Return the (X, Y) coordinate for the center point of the cell that contains the specified text.  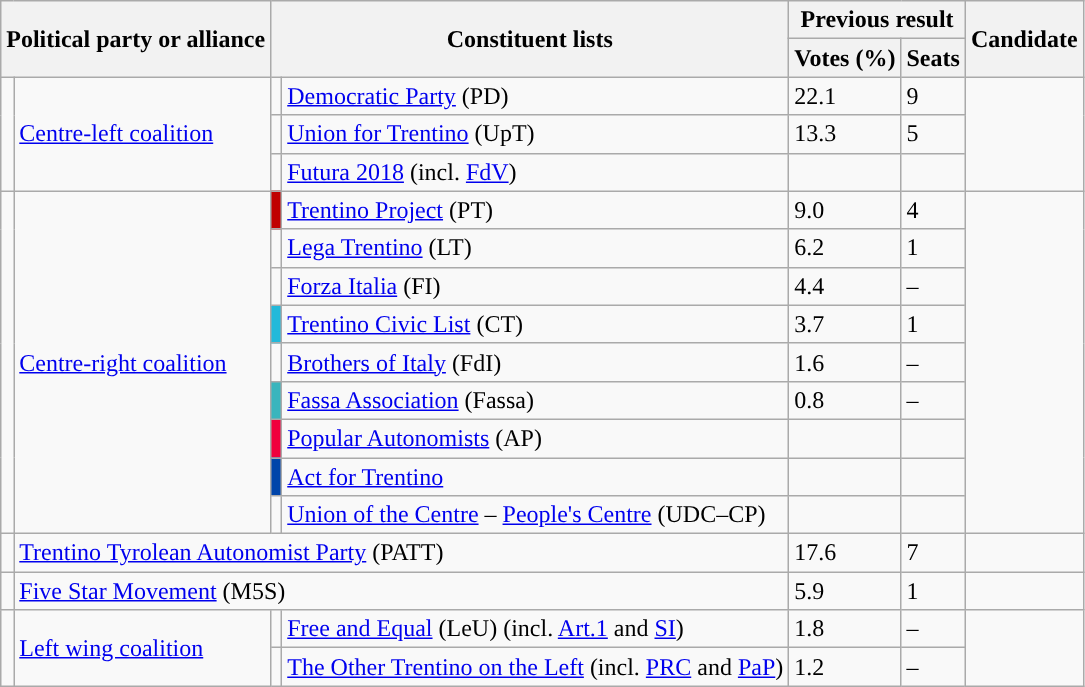
0.8 (845, 400)
3.7 (845, 324)
1.8 (845, 629)
Centre-left coalition (142, 134)
1.2 (845, 667)
Trentino Tyrolean Autonomist Party (PATT) (402, 553)
4.4 (845, 286)
Futura 2018 (incl. FdV) (536, 172)
Previous result (878, 20)
Popular Autonomists (AP) (536, 438)
Free and Equal (LeU) (incl. Art.1 and SI) (536, 629)
The Other Trentino on the Left (incl. PRC and PaP) (536, 667)
Constituent lists (530, 39)
6.2 (845, 248)
Candidate (1024, 39)
7 (933, 553)
5 (933, 134)
Trentino Project (PT) (536, 210)
Brothers of Italy (FdI) (536, 362)
1.6 (845, 362)
4 (933, 210)
17.6 (845, 553)
13.3 (845, 134)
22.1 (845, 96)
Union of the Centre – People's Centre (UDC–CP) (536, 515)
9 (933, 96)
5.9 (845, 591)
Union for Trentino (UpT) (536, 134)
Forza Italia (FI) (536, 286)
Seats (933, 58)
Act for Trentino (536, 477)
Trentino Civic List (CT) (536, 324)
Fassa Association (Fassa) (536, 400)
Democratic Party (PD) (536, 96)
Political party or alliance (136, 39)
Centre-right coalition (142, 362)
Votes (%) (845, 58)
Left wing coalition (142, 648)
9.0 (845, 210)
Five Star Movement (M5S) (402, 591)
Lega Trentino (LT) (536, 248)
